Identify which cell holds the provided text, then report its (x, y) central coordinate. 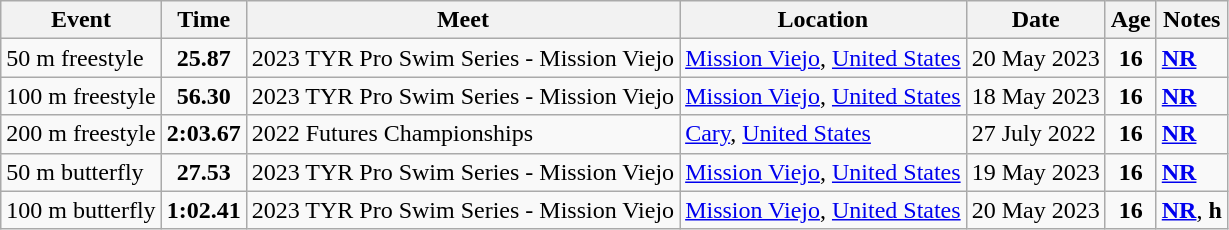
Age (1130, 20)
50 m butterfly (81, 172)
27.53 (204, 172)
100 m butterfly (81, 210)
50 m freestyle (81, 58)
Time (204, 20)
Event (81, 20)
25.87 (204, 58)
27 July 2022 (1036, 134)
56.30 (204, 96)
Meet (462, 20)
100 m freestyle (81, 96)
NR, h (1192, 210)
Date (1036, 20)
Notes (1192, 20)
2:03.67 (204, 134)
200 m freestyle (81, 134)
Cary, United States (824, 134)
18 May 2023 (1036, 96)
Location (824, 20)
19 May 2023 (1036, 172)
1:02.41 (204, 210)
2022 Futures Championships (462, 134)
